Return [X, Y] of the center of cell containing provided text 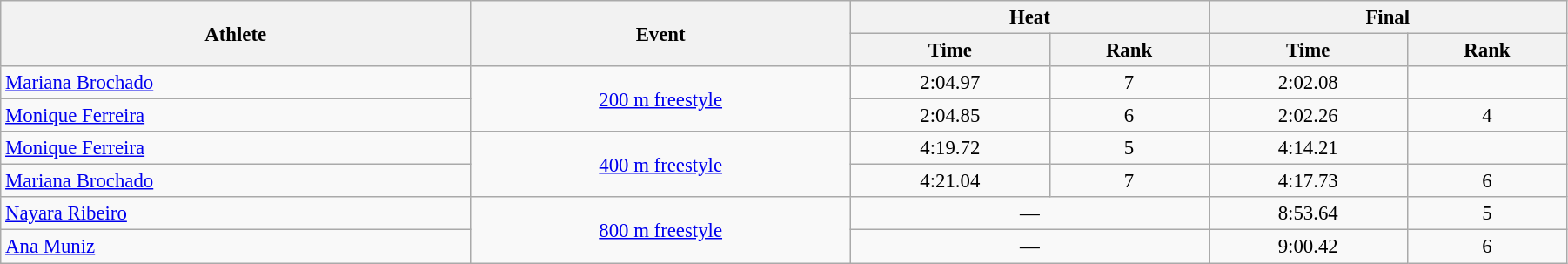
8:53.64 [1308, 213]
2:02.26 [1308, 116]
9:00.42 [1308, 247]
Final [1387, 17]
4:17.73 [1308, 181]
4:19.72 [950, 148]
400 m freestyle [661, 164]
Athlete [236, 33]
2:04.85 [950, 116]
200 m freestyle [661, 99]
2:02.08 [1308, 83]
4:14.21 [1308, 148]
4 [1486, 116]
Event [661, 33]
Nayara Ribeiro [236, 213]
800 m freestyle [661, 230]
4:21.04 [950, 181]
2:04.97 [950, 83]
Ana Muniz [236, 247]
Heat [1030, 17]
